Output the [x, y] coordinate of the center of the cell containing the given text.  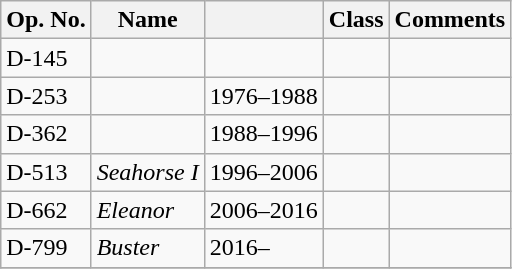
D-799 [46, 248]
Comments [450, 20]
D-362 [46, 134]
1996–2006 [264, 172]
D-253 [46, 96]
Buster [148, 248]
Eleanor [148, 210]
D-662 [46, 210]
1988–1996 [264, 134]
D-513 [46, 172]
Op. No. [46, 20]
D-145 [46, 58]
Name [148, 20]
2006–2016 [264, 210]
Class [356, 20]
2016– [264, 248]
1976–1988 [264, 96]
Seahorse I [148, 172]
